Scan for the cell matching the given text and deliver its (X, Y) coordinate at center. 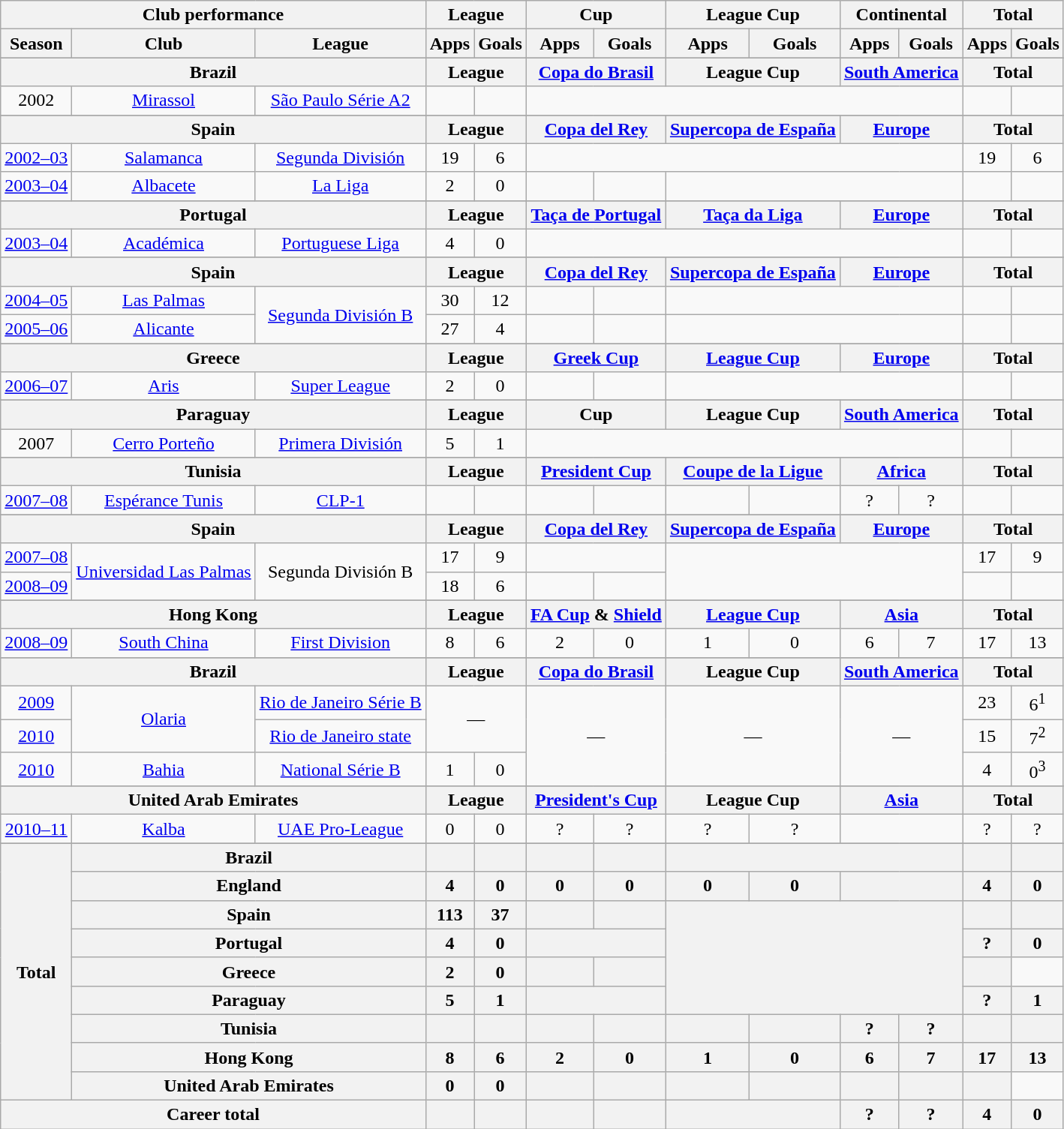
Aris (164, 386)
23 (987, 702)
61 (1038, 702)
Africa (901, 472)
CLP-1 (341, 500)
Coupe de la Ligue (753, 472)
Olaria (164, 719)
2002 (36, 101)
Club performance (213, 15)
Alicante (164, 329)
First Division (341, 643)
18 (449, 586)
Super League (341, 386)
UAE Pro-League (341, 829)
Portuguese Liga (341, 243)
12 (500, 300)
Espérance Tunis (164, 500)
Segunda División (341, 158)
Universidad Las Palmas (164, 572)
São Paulo Série A2 (341, 101)
England (249, 886)
2006–07 (36, 386)
Club (164, 44)
2002–03 (36, 158)
2007 (36, 443)
27 (449, 329)
03 (1038, 770)
2009 (36, 702)
FA Cup & Shield (596, 614)
Mirassol (164, 101)
Rio de Janeiro state (341, 737)
Primera División (341, 443)
Cerro Porteño (164, 443)
2004–05 (36, 300)
President's Cup (596, 800)
30 (449, 300)
Las Palmas (164, 300)
37 (500, 914)
2005–06 (36, 329)
72 (1038, 737)
Bahia (164, 770)
Salamanca (164, 158)
Rio de Janeiro Série B (341, 702)
Kalba (164, 829)
2010–11 (36, 829)
Albacete (164, 186)
National Série B (341, 770)
Career total (213, 1115)
Taça de Portugal (596, 215)
President Cup (596, 472)
15 (987, 737)
113 (449, 914)
South China (164, 643)
Season (36, 44)
La Liga (341, 186)
Greek Cup (596, 358)
Continental (901, 15)
Taça da Liga (753, 215)
Académica (164, 243)
